Locate the cell with the specified text and output its [x, y] center coordinate. 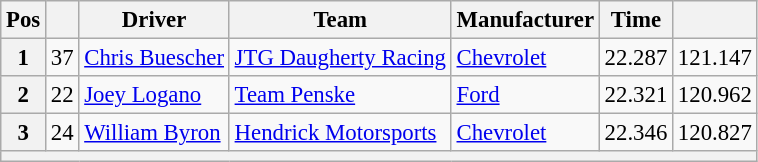
Manufacturer [525, 20]
120.827 [716, 133]
William Byron [154, 133]
22.287 [636, 58]
24 [62, 133]
120.962 [716, 95]
22.346 [636, 133]
Joey Logano [154, 95]
Time [636, 20]
22 [62, 95]
37 [62, 58]
Hendrick Motorsports [340, 133]
Chris Buescher [154, 58]
3 [24, 133]
Team Penske [340, 95]
Ford [525, 95]
JTG Daugherty Racing [340, 58]
1 [24, 58]
Pos [24, 20]
Team [340, 20]
22.321 [636, 95]
Driver [154, 20]
2 [24, 95]
121.147 [716, 58]
